From the cell containing the given text, extract its center point as [x, y] coordinate. 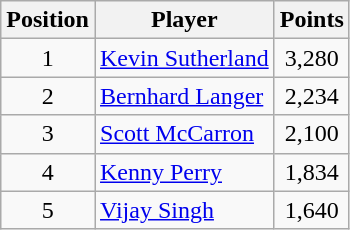
1,640 [312, 210]
Player [184, 20]
4 [48, 172]
Vijay Singh [184, 210]
1,834 [312, 172]
Scott McCarron [184, 134]
3,280 [312, 58]
2,100 [312, 134]
3 [48, 134]
Kenny Perry [184, 172]
1 [48, 58]
5 [48, 210]
2,234 [312, 96]
Position [48, 20]
Kevin Sutherland [184, 58]
Bernhard Langer [184, 96]
Points [312, 20]
2 [48, 96]
